Scan for the cell matching the given text and deliver its (x, y) coordinate at center. 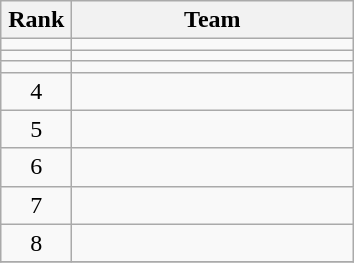
6 (36, 167)
8 (36, 243)
7 (36, 205)
5 (36, 129)
Team (212, 20)
4 (36, 91)
Rank (36, 20)
